Identify which cell holds the provided text, then report its (X, Y) central coordinate. 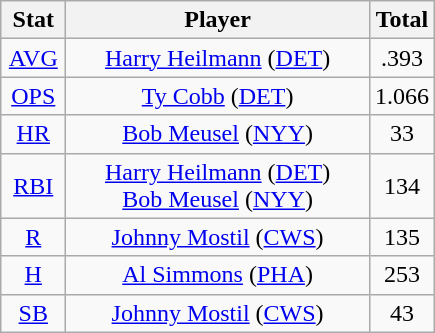
Al Simmons (PHA) (218, 275)
HR (34, 134)
SB (34, 313)
H (34, 275)
253 (402, 275)
43 (402, 313)
Harry Heilmann (DET)Bob Meusel (NYY) (218, 186)
OPS (34, 96)
Ty Cobb (DET) (218, 96)
AVG (34, 58)
134 (402, 186)
Bob Meusel (NYY) (218, 134)
1.066 (402, 96)
Player (218, 20)
33 (402, 134)
.393 (402, 58)
Stat (34, 20)
RBI (34, 186)
R (34, 237)
Harry Heilmann (DET) (218, 58)
135 (402, 237)
Total (402, 20)
